Determine the [x, y] coordinate at the center of the cell enclosing the given text.  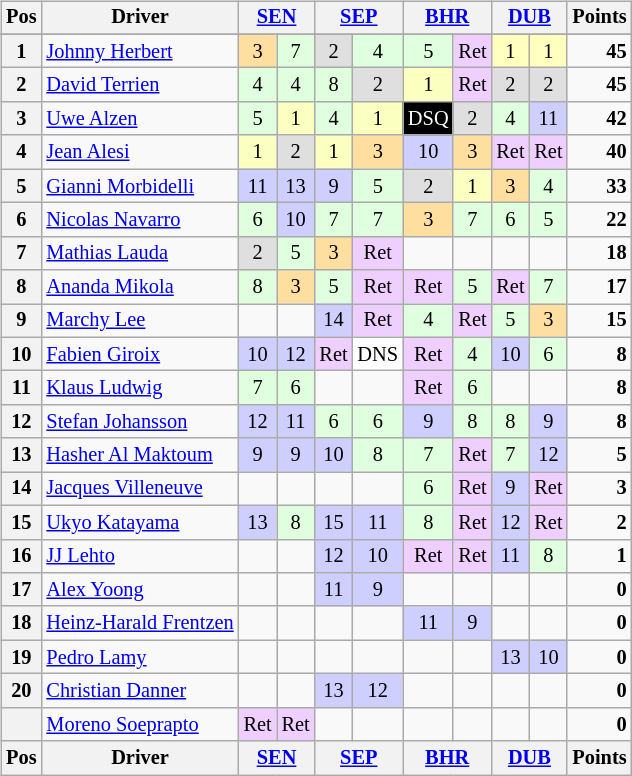
DSQ [428, 119]
42 [599, 119]
Uwe Alzen [140, 119]
Mathias Lauda [140, 253]
Jacques Villeneuve [140, 489]
David Terrien [140, 85]
Heinz-Harald Frentzen [140, 623]
DNS [378, 354]
Fabien Giroix [140, 354]
16 [21, 556]
33 [599, 186]
Ananda Mikola [140, 287]
JJ Lehto [140, 556]
Johnny Herbert [140, 51]
Klaus Ludwig [140, 388]
Jean Alesi [140, 152]
Pedro Lamy [140, 657]
Alex Yoong [140, 590]
Christian Danner [140, 691]
Nicolas Navarro [140, 220]
Stefan Johansson [140, 422]
19 [21, 657]
40 [599, 152]
Gianni Morbidelli [140, 186]
Marchy Lee [140, 321]
22 [599, 220]
Moreno Soeprapto [140, 724]
Ukyo Katayama [140, 522]
20 [21, 691]
Hasher Al Maktoum [140, 455]
